Return [x, y] of the center of cell containing provided text 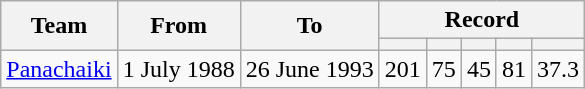
45 [478, 69]
To [310, 26]
26 June 1993 [310, 69]
201 [402, 69]
37.3 [558, 69]
1 July 1988 [178, 69]
75 [444, 69]
81 [514, 69]
Panachaiki [59, 69]
From [178, 26]
Record [482, 20]
Team [59, 26]
